Scan for the cell matching the given text and deliver its [x, y] coordinate at center. 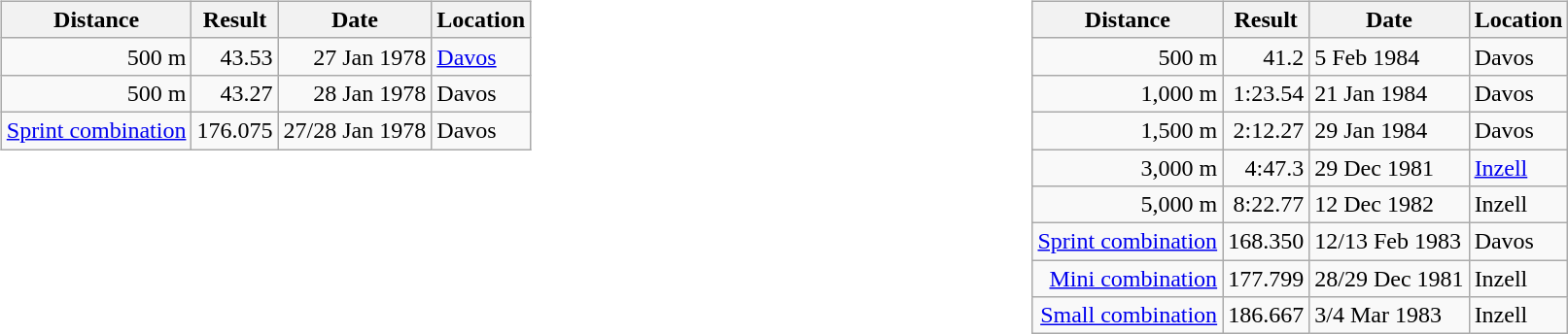
3/4 Mar 1983 [1389, 316]
4:47.3 [1266, 168]
5 Feb 1984 [1389, 56]
5,000 m [1128, 205]
41.2 [1266, 56]
12 Dec 1982 [1389, 205]
186.667 [1266, 316]
29 Jan 1984 [1389, 130]
21 Jan 1984 [1389, 93]
177.799 [1266, 279]
8:22.77 [1266, 205]
28 Jan 1978 [355, 93]
1,000 m [1128, 93]
43.27 [235, 93]
Mini combination [1128, 279]
168.350 [1266, 242]
1,500 m [1128, 130]
27 Jan 1978 [355, 56]
28/29 Dec 1981 [1389, 279]
Small combination [1128, 316]
2:12.27 [1266, 130]
1:23.54 [1266, 93]
12/13 Feb 1983 [1389, 242]
29 Dec 1981 [1389, 168]
43.53 [235, 56]
176.075 [235, 130]
27/28 Jan 1978 [355, 130]
3,000 m [1128, 168]
